Extract the [x, y] coordinate from the center of the cell holding the provided text.  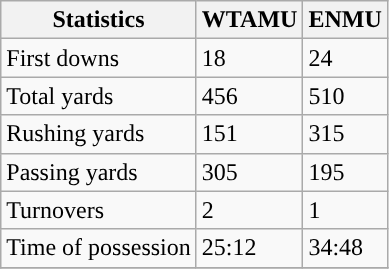
18 [250, 58]
25:12 [250, 248]
151 [250, 134]
ENMU [345, 20]
34:48 [345, 248]
First downs [99, 58]
Statistics [99, 20]
456 [250, 96]
195 [345, 172]
2 [250, 210]
WTAMU [250, 20]
1 [345, 210]
24 [345, 58]
Passing yards [99, 172]
Rushing yards [99, 134]
Turnovers [99, 210]
510 [345, 96]
Total yards [99, 96]
315 [345, 134]
Time of possession [99, 248]
305 [250, 172]
